Determine the [X, Y] coordinate at the center of the cell enclosing the given text.  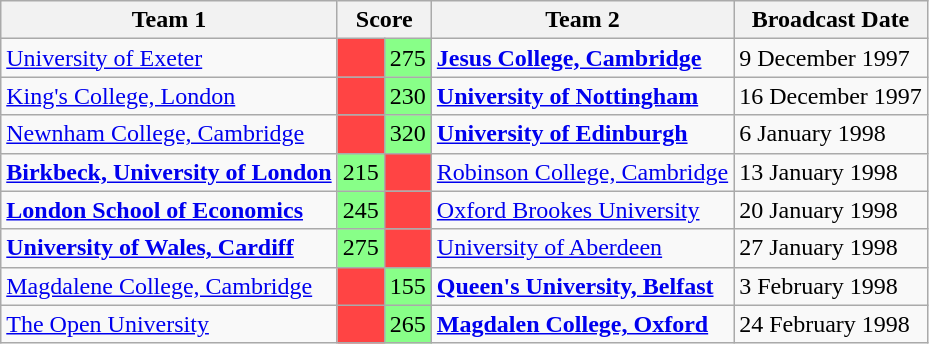
University of Wales, Cardiff [169, 248]
20 January 1998 [831, 210]
9 December 1997 [831, 58]
3 February 1998 [831, 286]
University of Nottingham [582, 96]
Magdalen College, Oxford [582, 324]
Magdalene College, Cambridge [169, 286]
Oxford Brookes University [582, 210]
Team 2 [582, 20]
University of Exeter [169, 58]
Jesus College, Cambridge [582, 58]
Newnham College, Cambridge [169, 134]
King's College, London [169, 96]
Team 1 [169, 20]
Score [384, 20]
6 January 1998 [831, 134]
University of Aberdeen [582, 248]
Queen's University, Belfast [582, 286]
24 February 1998 [831, 324]
Broadcast Date [831, 20]
230 [408, 96]
16 December 1997 [831, 96]
245 [360, 210]
London School of Economics [169, 210]
320 [408, 134]
The Open University [169, 324]
Robinson College, Cambridge [582, 172]
University of Edinburgh [582, 134]
13 January 1998 [831, 172]
265 [408, 324]
215 [360, 172]
27 January 1998 [831, 248]
155 [408, 286]
Birkbeck, University of London [169, 172]
